Extract the [x, y] coordinate from the center of the cell holding the provided text.  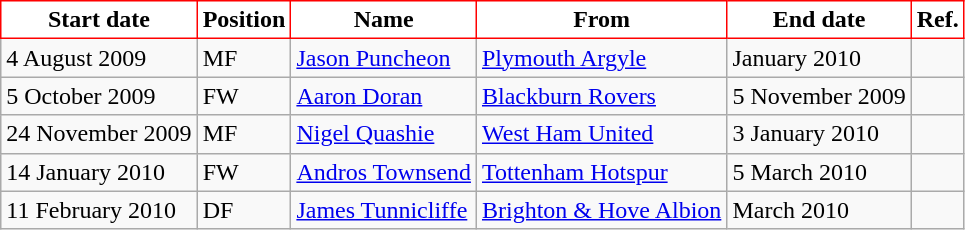
January 2010 [819, 58]
Brighton & Hove Albion [601, 210]
Name [384, 20]
5 March 2010 [819, 172]
From [601, 20]
Start date [99, 20]
Tottenham Hotspur [601, 172]
24 November 2009 [99, 134]
3 January 2010 [819, 134]
Plymouth Argyle [601, 58]
5 October 2009 [99, 96]
Aaron Doran [384, 96]
Jason Puncheon [384, 58]
Ref. [938, 20]
DF [244, 210]
James Tunnicliffe [384, 210]
Andros Townsend [384, 172]
14 January 2010 [99, 172]
Blackburn Rovers [601, 96]
End date [819, 20]
5 November 2009 [819, 96]
March 2010 [819, 210]
11 February 2010 [99, 210]
Nigel Quashie [384, 134]
West Ham United [601, 134]
Position [244, 20]
4 August 2009 [99, 58]
